Return (x, y) of the center of cell containing provided text 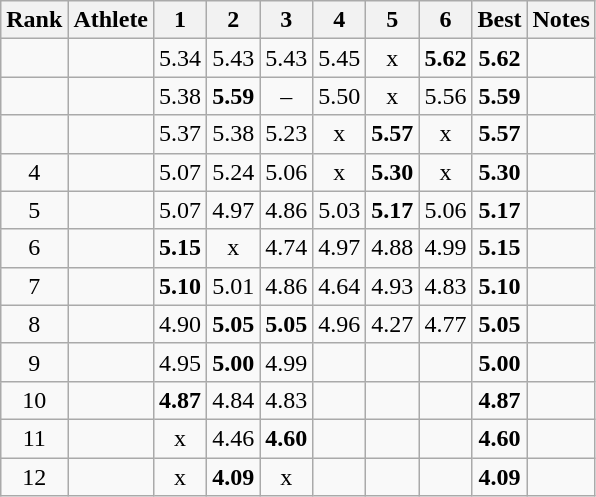
5.03 (340, 210)
Athlete (111, 20)
5.34 (180, 58)
4.64 (340, 286)
4.96 (340, 324)
4.74 (286, 248)
4.93 (392, 286)
8 (34, 324)
5.56 (446, 96)
7 (34, 286)
Best (500, 20)
5.23 (286, 134)
5.45 (340, 58)
4.46 (234, 438)
Rank (34, 20)
12 (34, 477)
4.90 (180, 324)
4.88 (392, 248)
Notes (561, 20)
– (286, 96)
9 (34, 362)
4.95 (180, 362)
5.37 (180, 134)
1 (180, 20)
5.50 (340, 96)
4.77 (446, 324)
11 (34, 438)
5.24 (234, 172)
4.27 (392, 324)
2 (234, 20)
3 (286, 20)
5.01 (234, 286)
10 (34, 400)
4.84 (234, 400)
